Search for the cell housing the specified text and yield its [X, Y] center coordinate. 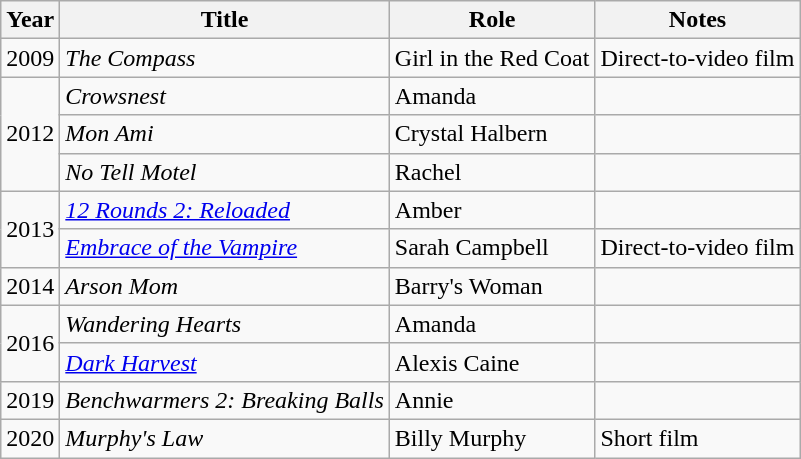
Title [224, 20]
Mon Ami [224, 134]
Annie [492, 400]
Role [492, 20]
Crystal Halbern [492, 134]
Benchwarmers 2: Breaking Balls [224, 400]
2016 [30, 343]
Short film [698, 438]
No Tell Motel [224, 172]
Alexis Caine [492, 362]
2019 [30, 400]
Sarah Campbell [492, 248]
Rachel [492, 172]
Crowsnest [224, 96]
2012 [30, 134]
Arson Mom [224, 286]
Billy Murphy [492, 438]
Embrace of the Vampire [224, 248]
Amber [492, 210]
Wandering Hearts [224, 324]
Murphy's Law [224, 438]
The Compass [224, 58]
2014 [30, 286]
Barry's Woman [492, 286]
Year [30, 20]
2020 [30, 438]
12 Rounds 2: Reloaded [224, 210]
Notes [698, 20]
Girl in the Red Coat [492, 58]
2013 [30, 229]
Dark Harvest [224, 362]
2009 [30, 58]
